Search for the cell housing the specified text and yield its [x, y] center coordinate. 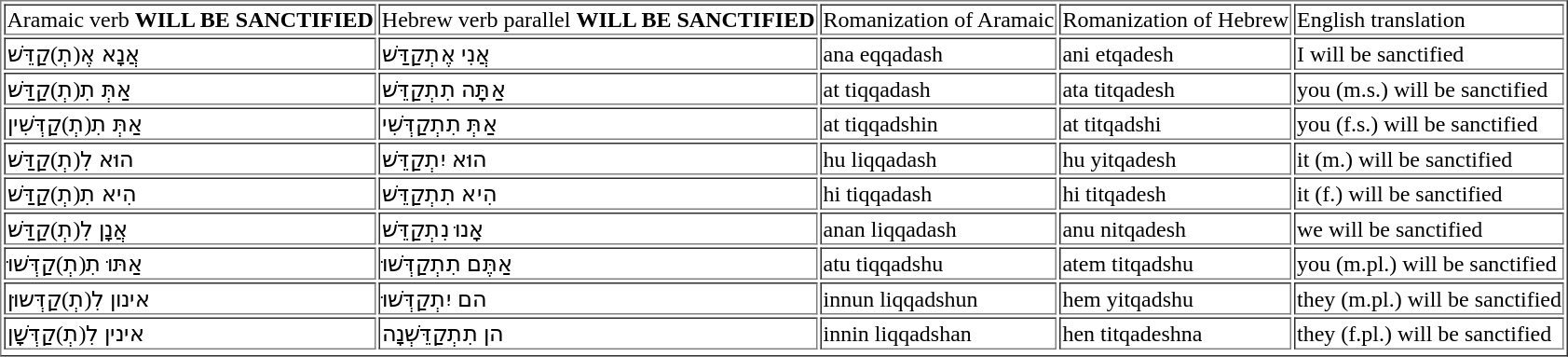
you (f.s.) will be sanctified [1429, 124]
Romanization of Aramaic [938, 19]
ani etqadesh [1176, 53]
they (m.pl.) will be sanctified [1429, 298]
אינין לִ(תְ)קַדְּשָׁן [190, 333]
אַתֶּם תִתְקַדְּשׁוּ [598, 264]
אַתְּ תִתְקַדְּשִׁי [598, 124]
אַתָּה תִתְקַדֵּשׁ [598, 89]
אֲנִי אֶתְקַדַּשׁ [598, 53]
Romanization of Hebrew [1176, 19]
it (m.) will be sanctified [1429, 158]
at tiqqadshin [938, 124]
hi tiqqadash [938, 193]
it (f.) will be sanctified [1429, 193]
innun liqqadshun [938, 298]
אינון לִ(תְ)קַדְּשוּן [190, 298]
ana eqqadash [938, 53]
הִיא תִ(תְ)קַדַּשׁ [190, 193]
אָנוּ נִתְקַדֵּשׁ [598, 228]
Aramaic verb WILL BE SANCTIFIED [190, 19]
English translation [1429, 19]
atem titqadshu [1176, 264]
אֲנָן לִ(תְ)קַדַּשׁ [190, 228]
hu yitqadesh [1176, 158]
innin liqqadshan [938, 333]
הן תִתְקַדֵּשְׁנָה [598, 333]
אַתּוּ תִ(תְ)קַדְּשׁוּ [190, 264]
I will be sanctified [1429, 53]
anan liqqadash [938, 228]
הִיא תִתְקַדֵּשׁ [598, 193]
hen titqadeshna [1176, 333]
הם יִתְקַדְּשׁוּ [598, 298]
הוּא יִתְקַדֵּשׁ [598, 158]
anu nitqadesh [1176, 228]
אֲנָא אֶ(תְ)קַדֵּשׁ [190, 53]
ata titqadesh [1176, 89]
Hebrew verb parallel WILL BE SANCTIFIED [598, 19]
hu liqqadash [938, 158]
atu tiqqadshu [938, 264]
hi titqadesh [1176, 193]
אַתְּ תִ(תְ)קַדַּשׁ [190, 89]
we will be sanctified [1429, 228]
at titqadshi [1176, 124]
they (f.pl.) will be sanctified [1429, 333]
הוּא לִ(תְ)קַדַּשׁ [190, 158]
you (m.pl.) will be sanctified [1429, 264]
you (m.s.) will be sanctified [1429, 89]
hem yitqadshu [1176, 298]
אַתְּ תִ(תְ)קַדְּשִׁין [190, 124]
at tiqqadash [938, 89]
